Determine the (X, Y) coordinate at the center of the cell enclosing the given text.  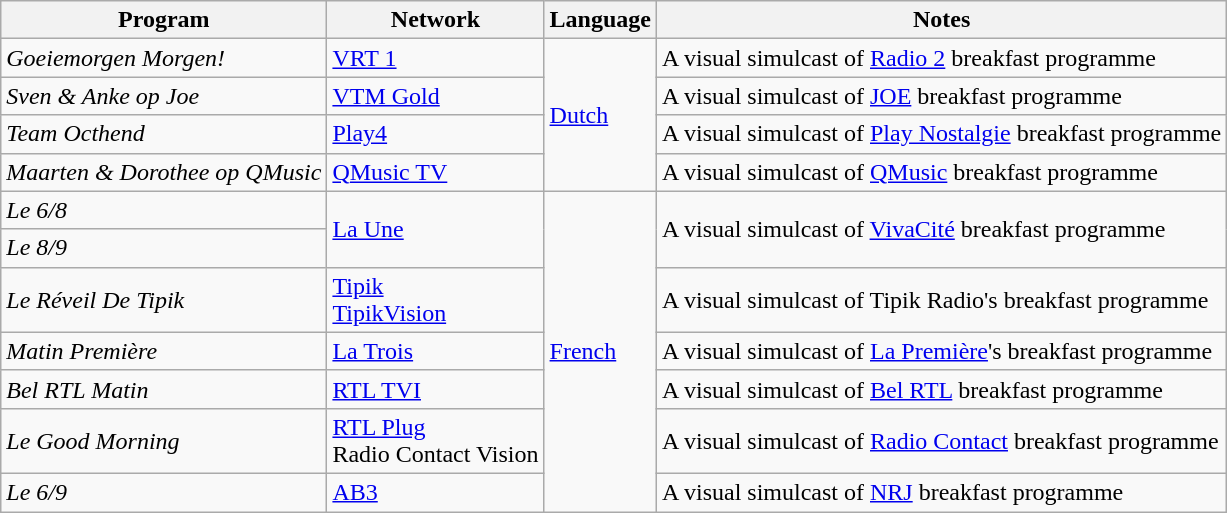
La Trois (436, 351)
Matin Première (164, 351)
A visual simulcast of NRJ breakfast programme (941, 492)
Bel RTL Matin (164, 389)
A visual simulcast of Radio Contact breakfast programme (941, 440)
Dutch (600, 115)
A visual simulcast of QMusic breakfast programme (941, 172)
AB3 (436, 492)
Goeiemorgen Morgen! (164, 58)
A visual simulcast of VivaCité breakfast programme (941, 229)
Program (164, 20)
Play4 (436, 134)
Le 6/9 (164, 492)
French (600, 351)
A visual simulcast of Bel RTL breakfast programme (941, 389)
Le Good Morning (164, 440)
RTL TVI (436, 389)
A visual simulcast of JOE breakfast programme (941, 96)
La Une (436, 229)
VTM Gold (436, 96)
RTL PlugRadio Contact Vision (436, 440)
TipikTipikVision (436, 300)
A visual simulcast of Play Nostalgie breakfast programme (941, 134)
Team Octhend (164, 134)
Notes (941, 20)
Le 6/8 (164, 210)
Maarten & Dorothee op QMusic (164, 172)
VRT 1 (436, 58)
Sven & Anke op Joe (164, 96)
Le Réveil De Tipik (164, 300)
Le 8/9 (164, 248)
A visual simulcast of Radio 2 breakfast programme (941, 58)
Network (436, 20)
QMusic TV (436, 172)
A visual simulcast of La Première's breakfast programme (941, 351)
Language (600, 20)
A visual simulcast of Tipik Radio's breakfast programme (941, 300)
